Locate the cell with the specified text and output its [X, Y] center coordinate. 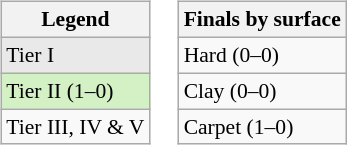
Legend [75, 20]
Tier I [75, 55]
Tier II (1–0) [75, 91]
Finals by surface [262, 20]
Hard (0–0) [262, 55]
Tier III, IV & V [75, 127]
Clay (0–0) [262, 91]
Carpet (1–0) [262, 127]
